For the text-containing cell, return its midpoint in [X, Y] coordinate format. 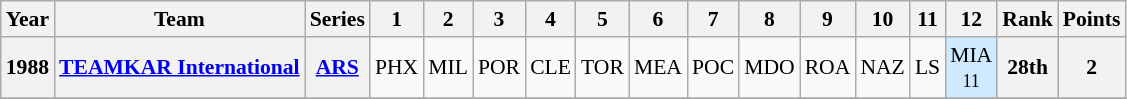
6 [658, 19]
MEA [658, 68]
7 [713, 19]
MIL [448, 68]
LS [928, 68]
ROA [828, 68]
Year [28, 19]
TEAMKAR International [180, 68]
12 [971, 19]
3 [499, 19]
MDO [770, 68]
9 [828, 19]
PHX [396, 68]
10 [882, 19]
11 [928, 19]
POR [499, 68]
Points [1092, 19]
POC [713, 68]
Series [338, 19]
CLE [550, 68]
ARS [338, 68]
5 [602, 19]
TOR [602, 68]
1 [396, 19]
4 [550, 19]
28th [1028, 68]
1988 [28, 68]
Team [180, 19]
MIA11 [971, 68]
Rank [1028, 19]
NAZ [882, 68]
8 [770, 19]
